Identify which cell holds the provided text, then report its (X, Y) central coordinate. 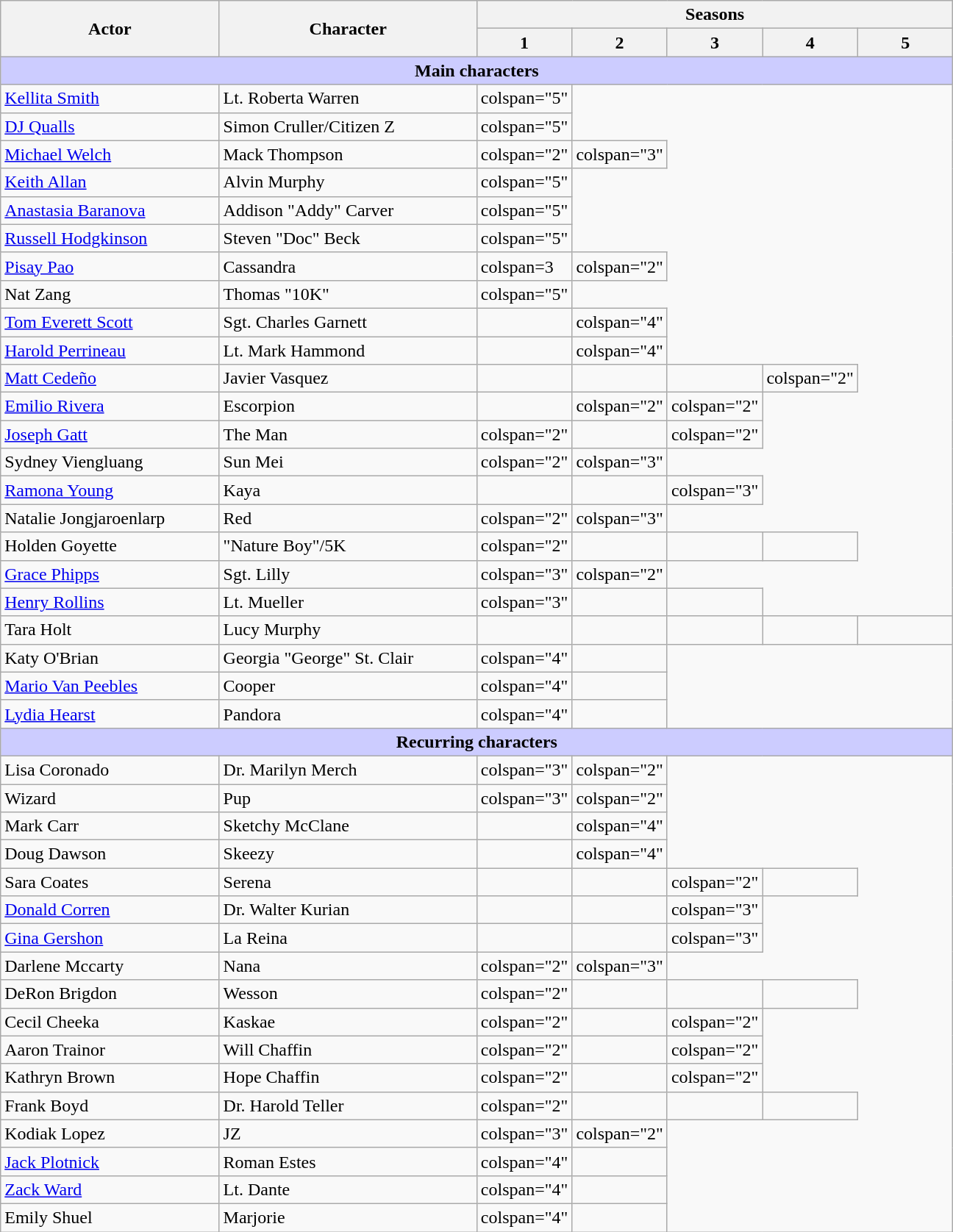
Sgt. Lilly (348, 574)
Keith Allan (110, 182)
Matt Cedeño (110, 379)
Lt. Mueller (348, 602)
Roman Estes (348, 1161)
Ramona Young (110, 490)
Wesson (348, 994)
Recurring characters (476, 742)
Addison "Addy" Carver (348, 210)
Kodiak Lopez (110, 1133)
Sun Mei (348, 462)
Kaskae (348, 1022)
Lt. Mark Hammond (348, 351)
DJ Qualls (110, 126)
Cooper (348, 686)
Will Chaffin (348, 1050)
5 (905, 43)
Tom Everett Scott (110, 322)
The Man (348, 434)
Dr. Marilyn Merch (348, 770)
Emilio Rivera (110, 407)
Cecil Cheeka (110, 1022)
Kellita Smith (110, 99)
Wizard (110, 798)
Anastasia Baranova (110, 210)
Kathryn Brown (110, 1078)
Kaya (348, 490)
Mack Thompson (348, 154)
Marjorie (348, 1217)
3 (715, 43)
DeRon Brigdon (110, 994)
Sketchy McClane (348, 826)
Simon Cruller/Citizen Z (348, 126)
Zack Ward (110, 1189)
Henry Rollins (110, 602)
Dr. Harold Teller (348, 1106)
Red (348, 518)
Nana (348, 966)
JZ (348, 1133)
Sgt. Charles Garnett (348, 322)
"Nature Boy"/5K (348, 546)
Harold Perrineau (110, 351)
Seasons (715, 15)
Pandora (348, 714)
La Reina (348, 938)
Serena (348, 882)
Jack Plotnick (110, 1161)
Gina Gershon (110, 938)
4 (810, 43)
Pup (348, 798)
Javier Vasquez (348, 379)
Doug Dawson (110, 854)
Mario Van Peebles (110, 686)
Hope Chaffin (348, 1078)
Lydia Hearst (110, 714)
Emily Shuel (110, 1217)
colspan=3 (524, 266)
Joseph Gatt (110, 434)
Steven "Doc" Beck (348, 238)
Lucy Murphy (348, 630)
Pisay Pao (110, 266)
Character (348, 29)
Georgia "George" St. Clair (348, 658)
Katy O'Brian (110, 658)
Frank Boyd (110, 1106)
Lt. Dante (348, 1189)
Lt. Roberta Warren (348, 99)
Main characters (476, 71)
Dr. Walter Kurian (348, 910)
Russell Hodgkinson (110, 238)
Thomas "10K" (348, 294)
Skeezy (348, 854)
Natalie Jongjaroenlarp (110, 518)
Nat Zang (110, 294)
Darlene Mccarty (110, 966)
Cassandra (348, 266)
Michael Welch (110, 154)
Sara Coates (110, 882)
Actor (110, 29)
Tara Holt (110, 630)
1 (524, 43)
Alvin Murphy (348, 182)
Grace Phipps (110, 574)
Mark Carr (110, 826)
Donald Corren (110, 910)
2 (620, 43)
Aaron Trainor (110, 1050)
Lisa Coronado (110, 770)
Sydney Viengluang (110, 462)
Holden Goyette (110, 546)
Escorpion (348, 407)
